Identify which cell holds the provided text, then report its [x, y] central coordinate. 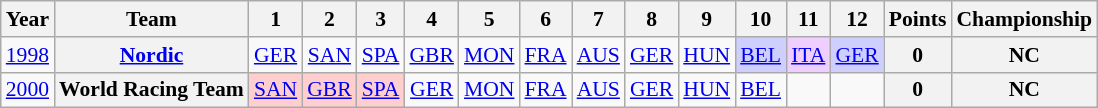
Championship [1024, 19]
Team [152, 19]
11 [808, 19]
3 [381, 19]
9 [706, 19]
7 [598, 19]
10 [760, 19]
1 [276, 19]
Points [918, 19]
ITA [808, 55]
6 [545, 19]
2 [330, 19]
2000 [28, 90]
Year [28, 19]
4 [432, 19]
Nordic [152, 55]
5 [490, 19]
12 [856, 19]
1998 [28, 55]
8 [652, 19]
World Racing Team [152, 90]
